Scan for the cell matching the given text and deliver its (x, y) coordinate at center. 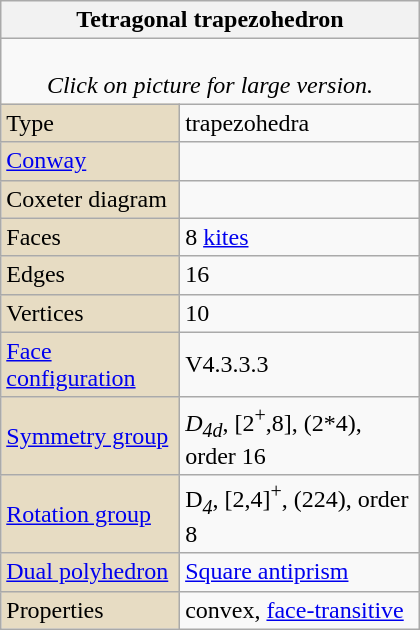
D4d, [2+,8], (2*4), order 16 (300, 436)
Properties (90, 610)
Vertices (90, 313)
8 kites (300, 237)
Faces (90, 237)
Coxeter diagram (90, 199)
10 (300, 313)
D4, [2,4]+, (224), order 8 (300, 514)
V4.3.3.3 (300, 364)
Tetragonal trapezohedron (210, 20)
Edges (90, 275)
Square antiprism (300, 572)
16 (300, 275)
Symmetry group (90, 436)
Click on picture for large version. (210, 72)
trapezohedra (300, 123)
Face configuration (90, 364)
convex, face-transitive (300, 610)
Dual polyhedron (90, 572)
Conway (90, 161)
Rotation group (90, 514)
Type (90, 123)
